Pinpoint the cell where the given text exists, returning its [x, y] midpoint coordinate. 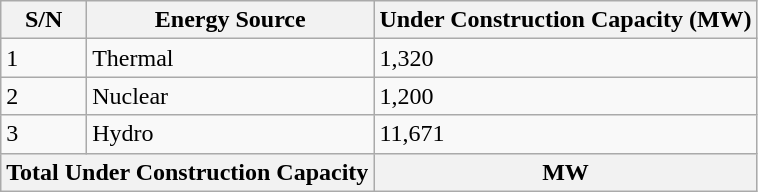
Under Construction Capacity (MW) [566, 20]
11,671 [566, 134]
MW [566, 172]
1 [44, 58]
3 [44, 134]
S/N [44, 20]
1,320 [566, 58]
Thermal [230, 58]
2 [44, 96]
Hydro [230, 134]
Total Under Construction Capacity [188, 172]
Energy Source [230, 20]
Nuclear [230, 96]
1,200 [566, 96]
